Identify which cell holds the provided text, then report its (x, y) central coordinate. 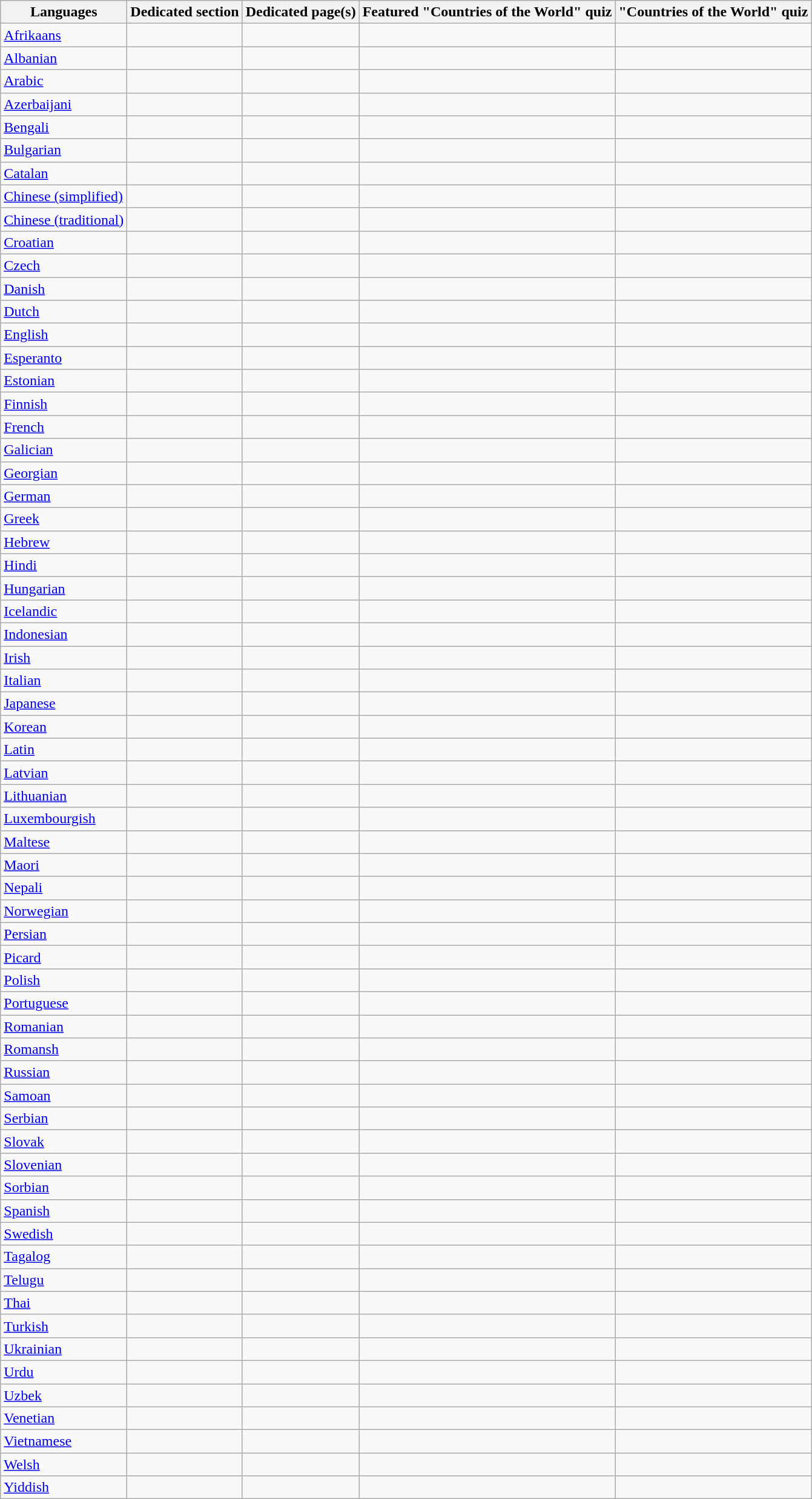
Chinese (traditional) (64, 219)
Maltese (64, 842)
Greek (64, 519)
Languages (64, 12)
German (64, 496)
Afrikaans (64, 35)
Polish (64, 980)
Ukrainian (64, 1349)
English (64, 335)
Latin (64, 750)
French (64, 427)
Swedish (64, 1234)
Georgian (64, 473)
Luxembourgish (64, 819)
Romansh (64, 1050)
Nepali (64, 888)
Azerbaijani (64, 104)
Arabic (64, 81)
Hindi (64, 565)
Picard (64, 957)
Chinese (simplified) (64, 196)
Lithuanian (64, 796)
Samoan (64, 1096)
Norwegian (64, 911)
Czech (64, 265)
Vietnamese (64, 1441)
Esperanto (64, 358)
Dutch (64, 312)
Sorbian (64, 1188)
Danish (64, 289)
Irish (64, 657)
Korean (64, 727)
Serbian (64, 1119)
Slovak (64, 1142)
Hungarian (64, 588)
Italian (64, 681)
Maori (64, 865)
"Countries of the World" quiz (713, 12)
Albanian (64, 58)
Japanese (64, 704)
Bulgarian (64, 150)
Estonian (64, 381)
Tagalog (64, 1257)
Spanish (64, 1211)
Icelandic (64, 611)
Finnish (64, 404)
Portuguese (64, 1003)
Welsh (64, 1464)
Latvian (64, 773)
Dedicated section (185, 12)
Urdu (64, 1372)
Thai (64, 1303)
Bengali (64, 127)
Yiddish (64, 1487)
Uzbek (64, 1395)
Venetian (64, 1418)
Featured "Countries of the World" quiz (487, 12)
Galician (64, 450)
Indonesian (64, 634)
Turkish (64, 1326)
Croatian (64, 242)
Telugu (64, 1280)
Slovenian (64, 1165)
Persian (64, 934)
Catalan (64, 173)
Romanian (64, 1027)
Hebrew (64, 542)
Dedicated page(s) (300, 12)
Russian (64, 1073)
